Scan for the cell matching the given text and deliver its [x, y] coordinate at center. 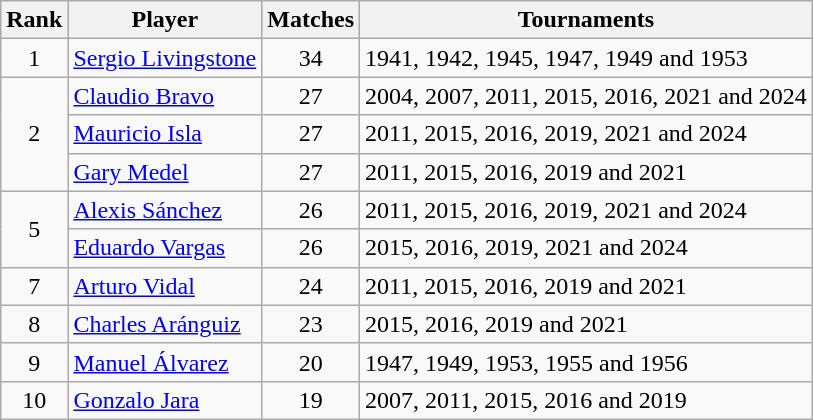
Gary Medel [165, 172]
Player [165, 20]
9 [34, 362]
7 [34, 286]
23 [311, 324]
8 [34, 324]
2 [34, 134]
Rank [34, 20]
1947, 1949, 1953, 1955 and 1956 [586, 362]
Claudio Bravo [165, 96]
Matches [311, 20]
24 [311, 286]
Sergio Livingstone [165, 58]
Manuel Álvarez [165, 362]
Arturo Vidal [165, 286]
Alexis Sánchez [165, 210]
10 [34, 400]
Mauricio Isla [165, 134]
Charles Aránguiz [165, 324]
1 [34, 58]
19 [311, 400]
2004, 2007, 2011, 2015, 2016, 2021 and 2024 [586, 96]
34 [311, 58]
Eduardo Vargas [165, 248]
5 [34, 229]
20 [311, 362]
2015, 2016, 2019, 2021 and 2024 [586, 248]
2007, 2011, 2015, 2016 and 2019 [586, 400]
Tournaments [586, 20]
2015, 2016, 2019 and 2021 [586, 324]
Gonzalo Jara [165, 400]
1941, 1942, 1945, 1947, 1949 and 1953 [586, 58]
